Identify which cell holds the provided text, then report its [x, y] central coordinate. 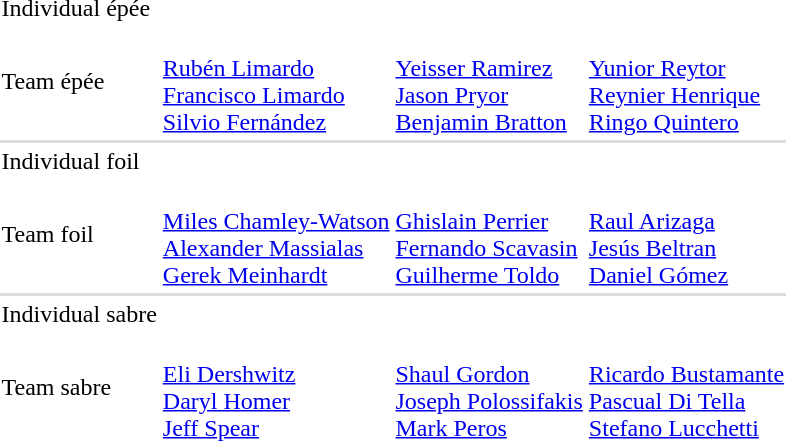
Ghislain PerrierFernando ScavasinGuilherme Toldo [489, 234]
Team épée [79, 82]
Raul ArizagaJesús BeltranDaniel Gómez [686, 234]
Rubén LimardoFrancisco LimardoSilvio Fernández [276, 82]
Team foil [79, 234]
Individual foil [79, 161]
Yunior ReytorReynier HenriqueRingo Quintero [686, 82]
Miles Chamley-WatsonAlexander MassialasGerek Meinhardt [276, 234]
Yeisser RamirezJason PryorBenjamin Bratton [489, 82]
Individual sabre [79, 314]
